Detect which cell encompasses the target text, then output its [x, y] center coordinate. 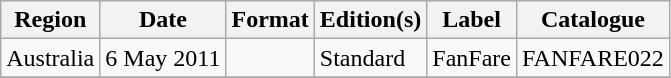
Standard [370, 58]
Catalogue [592, 20]
FANFARE022 [592, 58]
6 May 2011 [163, 58]
Region [50, 20]
Format [270, 20]
Edition(s) [370, 20]
Australia [50, 58]
Label [472, 20]
FanFare [472, 58]
Date [163, 20]
